Return (x, y) of the center of cell containing provided text 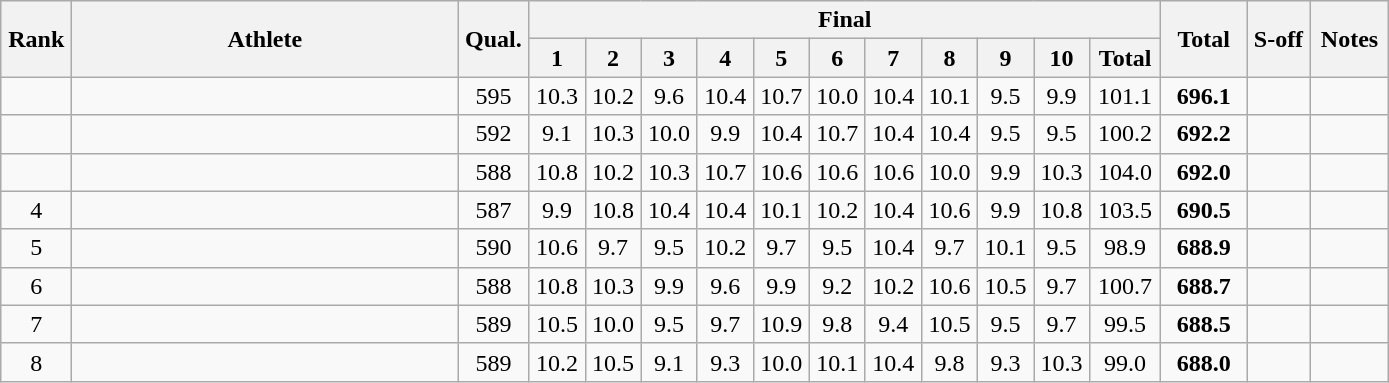
10 (1062, 58)
690.5 (1204, 210)
590 (494, 248)
103.5 (1126, 210)
688.5 (1204, 324)
592 (494, 134)
104.0 (1126, 172)
S-off (1279, 39)
2 (613, 58)
98.9 (1126, 248)
3 (669, 58)
587 (494, 210)
696.1 (1204, 96)
595 (494, 96)
99.0 (1126, 362)
692.0 (1204, 172)
692.2 (1204, 134)
Final (845, 20)
Qual. (494, 39)
100.7 (1126, 286)
Notes (1350, 39)
101.1 (1126, 96)
9.4 (893, 324)
688.9 (1204, 248)
10.9 (781, 324)
688.7 (1204, 286)
9 (1005, 58)
Athlete (265, 39)
9.2 (837, 286)
Rank (36, 39)
99.5 (1126, 324)
100.2 (1126, 134)
688.0 (1204, 362)
1 (557, 58)
